Identify which cell holds the provided text, then report its (x, y) central coordinate. 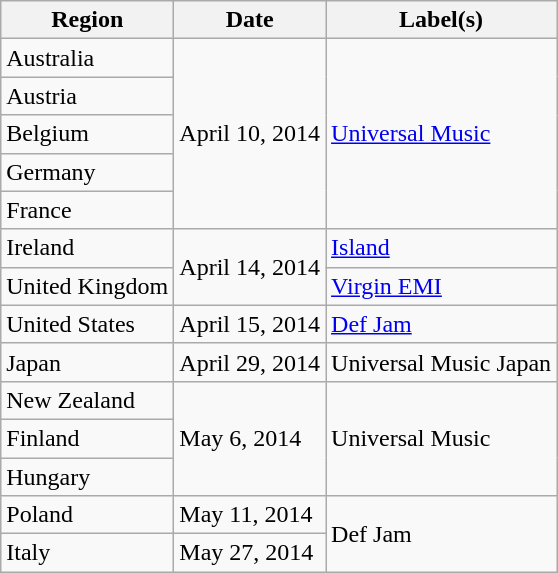
Germany (88, 172)
Region (88, 20)
Universal Music Japan (442, 362)
Ireland (88, 248)
April 14, 2014 (250, 267)
May 27, 2014 (250, 553)
Label(s) (442, 20)
France (88, 210)
Japan (88, 362)
Hungary (88, 477)
May 6, 2014 (250, 438)
United Kingdom (88, 286)
Island (442, 248)
April 10, 2014 (250, 134)
April 29, 2014 (250, 362)
Italy (88, 553)
United States (88, 324)
Virgin EMI (442, 286)
Date (250, 20)
May 11, 2014 (250, 515)
April 15, 2014 (250, 324)
Australia (88, 58)
Finland (88, 438)
Poland (88, 515)
New Zealand (88, 400)
Austria (88, 96)
Belgium (88, 134)
